Return the [X, Y] coordinate for the center point of the cell that contains the specified text.  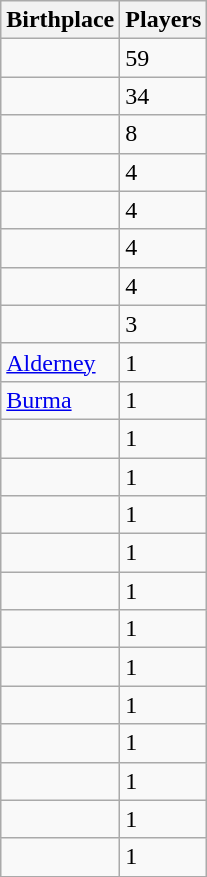
Burma [60, 400]
34 [164, 96]
Players [164, 20]
Alderney [60, 362]
59 [164, 58]
3 [164, 324]
8 [164, 134]
Birthplace [60, 20]
